From the cell containing the given text, extract its center point as (X, Y) coordinate. 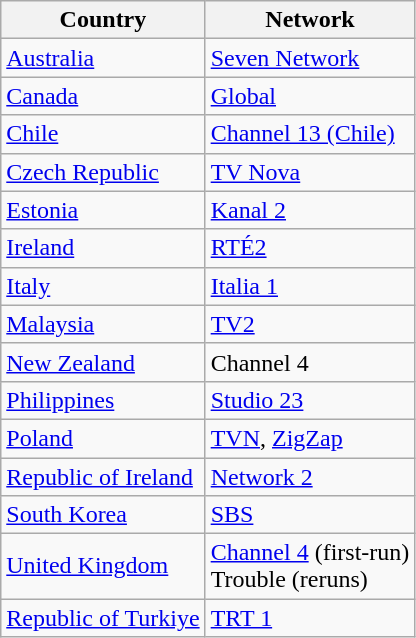
Channel 4 (310, 362)
New Zealand (103, 362)
Philippines (103, 400)
Czech Republic (103, 172)
Kanal 2 (310, 210)
United Kingdom (103, 566)
TVN, ZigZap (310, 438)
Republic of Ireland (103, 477)
Canada (103, 96)
Network (310, 20)
Malaysia (103, 324)
Channel 4 (first-run)Trouble (reruns) (310, 566)
SBS (310, 515)
Network 2 (310, 477)
TV2 (310, 324)
Poland (103, 438)
Seven Network (310, 58)
Ireland (103, 248)
TV Nova (310, 172)
Chile (103, 134)
Republic of Turkiye (103, 618)
Country (103, 20)
Italia 1 (310, 286)
Studio 23 (310, 400)
RTÉ2 (310, 248)
Estonia (103, 210)
Australia (103, 58)
South Korea (103, 515)
TRT 1 (310, 618)
Channel 13 (Chile) (310, 134)
Global (310, 96)
Italy (103, 286)
